Return the [X, Y] coordinate for the center point of the cell that contains the specified text.  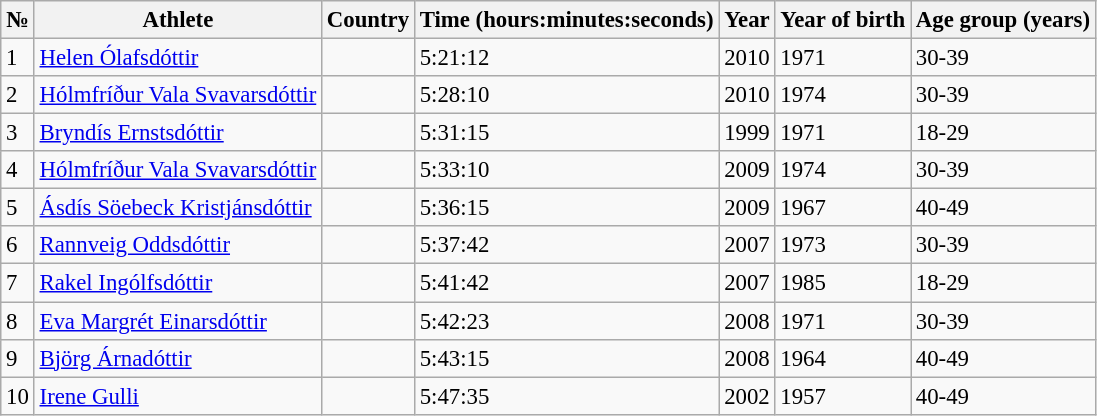
1957 [842, 396]
5:43:15 [566, 358]
7 [18, 283]
5:41:42 [566, 283]
4 [18, 170]
10 [18, 396]
Time (hours:minutes:seconds) [566, 20]
Irene Gulli [178, 396]
Ásdís Söebeck Kristjánsdóttir [178, 208]
5:36:15 [566, 208]
1967 [842, 208]
Helen Ólafsdóttir [178, 58]
Year [747, 20]
Age group (years) [1002, 20]
2002 [747, 396]
1973 [842, 245]
5:28:10 [566, 95]
9 [18, 358]
5:37:42 [566, 245]
5:21:12 [566, 58]
8 [18, 321]
3 [18, 133]
1985 [842, 283]
5:42:23 [566, 321]
5 [18, 208]
5:33:10 [566, 170]
Bryndís Ernstsdóttir [178, 133]
5:47:35 [566, 396]
Rakel Ingólfsdóttir [178, 283]
Björg Árnadóttir [178, 358]
1 [18, 58]
Rannveig Oddsdóttir [178, 245]
2 [18, 95]
1964 [842, 358]
5:31:15 [566, 133]
1999 [747, 133]
Eva Margrét Einarsdóttir [178, 321]
Year of birth [842, 20]
№ [18, 20]
6 [18, 245]
Athlete [178, 20]
Country [368, 20]
